Capture the cell that displays the provided text and extract its (X, Y) central coordinate. 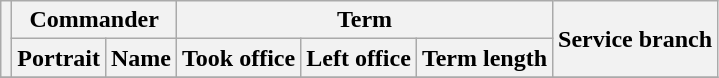
Term length (484, 58)
Name (140, 58)
Took office (239, 58)
Service branch (636, 39)
Term (365, 20)
Commander (94, 20)
Portrait (59, 58)
Left office (359, 58)
